Detect which cell encompasses the target text, then output its [x, y] center coordinate. 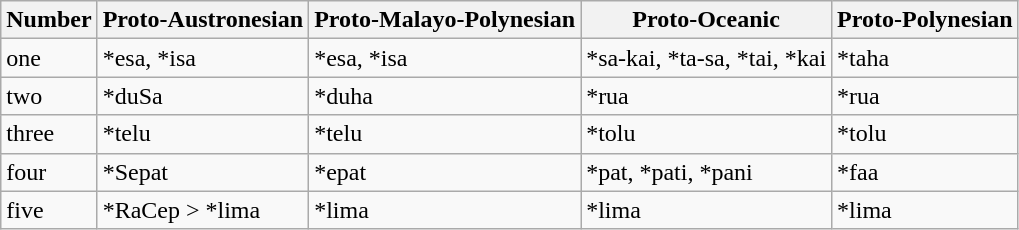
*duSa [203, 96]
Proto-Austronesian [203, 20]
*epat [445, 172]
*RaCep > *lima [203, 210]
*faa [926, 172]
two [49, 96]
three [49, 134]
one [49, 58]
*sa-kai, *ta-sa, *tai, *kai [706, 58]
*duha [445, 96]
*Sepat [203, 172]
Proto-Polynesian [926, 20]
Number [49, 20]
four [49, 172]
five [49, 210]
Proto-Oceanic [706, 20]
Proto-Malayo-Polynesian [445, 20]
*pat, *pati, *pani [706, 172]
*taha [926, 58]
